Return (X, Y) of the center of cell containing provided text 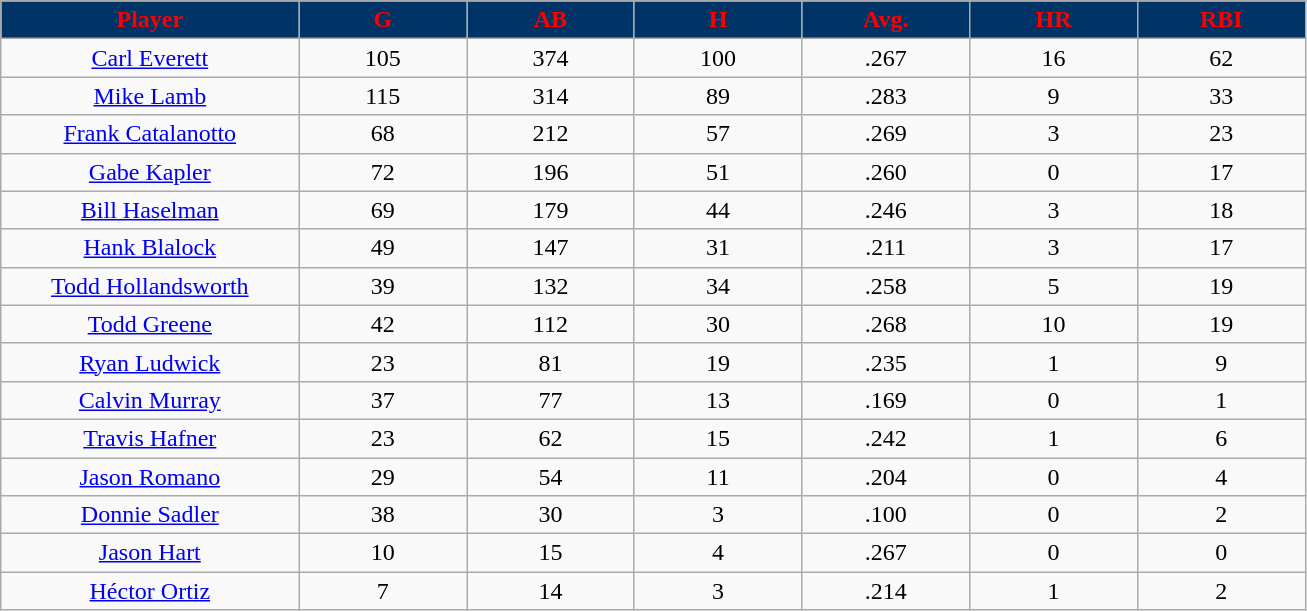
HR (1054, 20)
.268 (886, 324)
39 (383, 286)
.169 (886, 400)
Mike Lamb (150, 96)
57 (718, 134)
33 (1221, 96)
Gabe Kapler (150, 172)
105 (383, 58)
Carl Everett (150, 58)
42 (383, 324)
.204 (886, 477)
Travis Hafner (150, 438)
.283 (886, 96)
7 (383, 591)
Frank Catalanotto (150, 134)
Hank Blalock (150, 248)
Avg. (886, 20)
147 (551, 248)
179 (551, 210)
RBI (1221, 20)
.214 (886, 591)
.235 (886, 362)
34 (718, 286)
11 (718, 477)
.100 (886, 515)
Calvin Murray (150, 400)
Héctor Ortiz (150, 591)
.246 (886, 210)
112 (551, 324)
100 (718, 58)
37 (383, 400)
69 (383, 210)
374 (551, 58)
Donnie Sadler (150, 515)
77 (551, 400)
Player (150, 20)
5 (1054, 286)
54 (551, 477)
72 (383, 172)
.260 (886, 172)
Todd Hollandsworth (150, 286)
13 (718, 400)
Ryan Ludwick (150, 362)
132 (551, 286)
81 (551, 362)
212 (551, 134)
44 (718, 210)
Todd Greene (150, 324)
68 (383, 134)
314 (551, 96)
14 (551, 591)
.269 (886, 134)
6 (1221, 438)
89 (718, 96)
.242 (886, 438)
G (383, 20)
.258 (886, 286)
196 (551, 172)
H (718, 20)
51 (718, 172)
16 (1054, 58)
AB (551, 20)
115 (383, 96)
38 (383, 515)
Jason Hart (150, 553)
49 (383, 248)
31 (718, 248)
29 (383, 477)
18 (1221, 210)
Jason Romano (150, 477)
Bill Haselman (150, 210)
.211 (886, 248)
